Detect which cell encompasses the target text, then output its [X, Y] center coordinate. 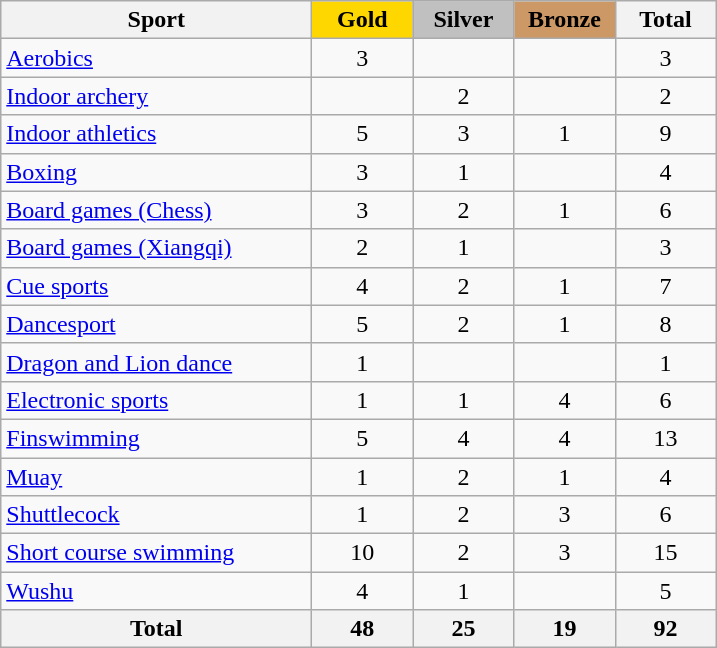
Finswimming [156, 438]
Board games (Xiangqi) [156, 248]
Aerobics [156, 58]
Indoor athletics [156, 134]
Boxing [156, 172]
Electronic sports [156, 400]
Indoor archery [156, 96]
Sport [156, 20]
Shuttlecock [156, 515]
92 [666, 629]
19 [564, 629]
9 [666, 134]
15 [666, 553]
Wushu [156, 591]
48 [362, 629]
Muay [156, 477]
13 [666, 438]
25 [464, 629]
Silver [464, 20]
Bronze [564, 20]
10 [362, 553]
8 [666, 324]
Dragon and Lion dance [156, 362]
Gold [362, 20]
Board games (Chess) [156, 210]
7 [666, 286]
Cue sports [156, 286]
Dancesport [156, 324]
Short course swimming [156, 553]
